Return [x, y] of the center of cell containing provided text 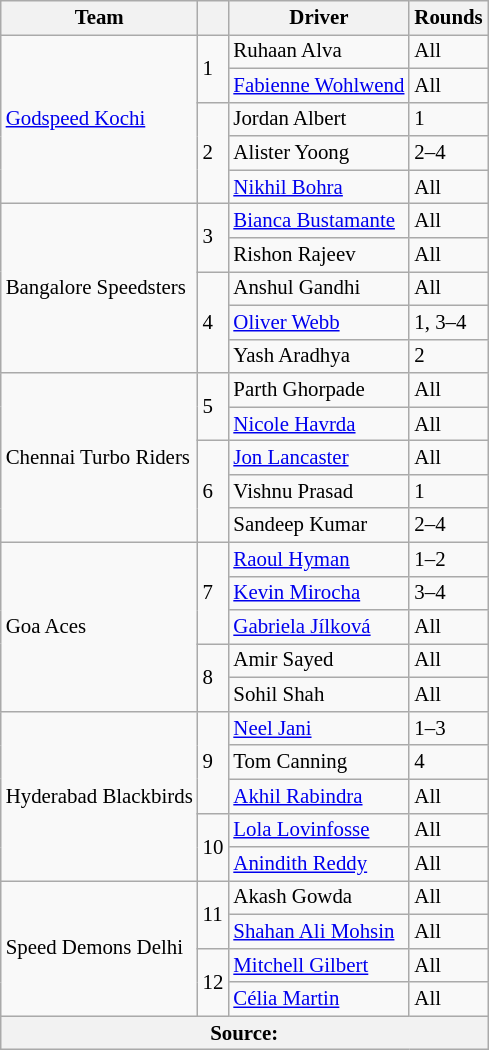
Lola Lovinfosse [318, 830]
Raoul Hyman [318, 559]
Yash Aradhya [318, 356]
Goa Aces [100, 626]
Oliver Webb [318, 322]
3–4 [448, 593]
1, 3–4 [448, 322]
11 [214, 915]
Gabriela Jílková [318, 627]
Bangalore Speedsters [100, 288]
7 [214, 593]
Vishnu Prasad [318, 491]
Bianca Bustamante [318, 221]
Célia Martin [318, 999]
Mitchell Gilbert [318, 965]
Jon Lancaster [318, 458]
5 [214, 407]
Ruhaan Alva [318, 51]
Hyderabad Blackbirds [100, 796]
8 [214, 678]
Tom Canning [318, 762]
Sandeep Kumar [318, 525]
1–3 [448, 728]
1–2 [448, 559]
Amir Sayed [318, 661]
6 [214, 492]
Driver [318, 18]
Anindith Reddy [318, 864]
9 [214, 762]
Neel Jani [318, 728]
Alister Yoong [318, 153]
Akhil Rabindra [318, 796]
Rishon Rajeev [318, 255]
Godspeed Kochi [100, 118]
Source: [244, 1033]
Shahan Ali Mohsin [318, 931]
Parth Ghorpade [318, 390]
Team [100, 18]
Anshul Gandhi [318, 288]
Chennai Turbo Riders [100, 458]
10 [214, 847]
12 [214, 982]
Speed Demons Delhi [100, 948]
Kevin Mirocha [318, 593]
Jordan Albert [318, 119]
Sohil Shah [318, 695]
3 [214, 238]
Fabienne Wohlwend [318, 85]
Nicole Havrda [318, 424]
Akash Gowda [318, 898]
Nikhil Bohra [318, 187]
Rounds [448, 18]
